Provide the (X, Y) coordinate of the cell's center where the given text is located.  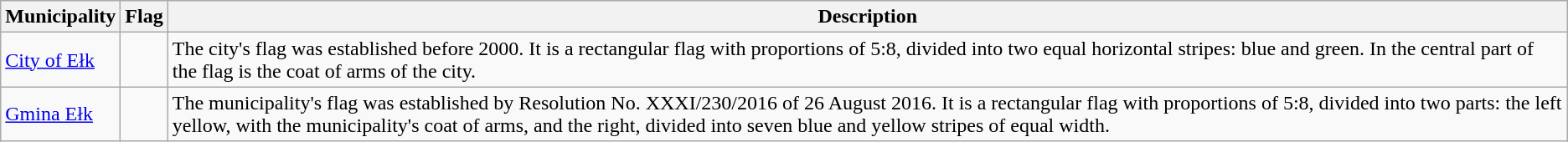
Municipality (60, 17)
Flag (144, 17)
Description (868, 17)
City of Ełk (60, 60)
Gmina Ełk (60, 114)
